Return (x, y) of the center of cell containing provided text 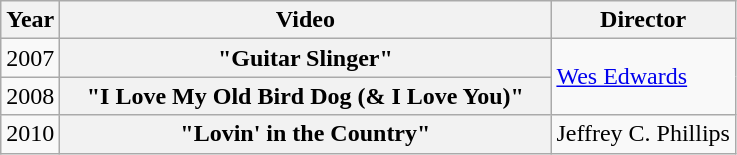
Director (644, 20)
Year (30, 20)
2007 (30, 58)
Jeffrey C. Phillips (644, 134)
Video (306, 20)
2008 (30, 96)
2010 (30, 134)
"Guitar Slinger" (306, 58)
"Lovin' in the Country" (306, 134)
Wes Edwards (644, 77)
"I Love My Old Bird Dog (& I Love You)" (306, 96)
